Output the [X, Y] coordinate of the center of the cell containing the given text.  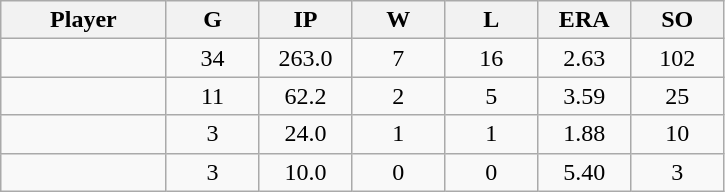
16 [492, 58]
263.0 [306, 58]
5 [492, 96]
24.0 [306, 134]
ERA [584, 20]
IP [306, 20]
10.0 [306, 172]
62.2 [306, 96]
G [212, 20]
2 [398, 96]
25 [678, 96]
10 [678, 134]
L [492, 20]
5.40 [584, 172]
7 [398, 58]
102 [678, 58]
34 [212, 58]
SO [678, 20]
W [398, 20]
Player [84, 20]
11 [212, 96]
1.88 [584, 134]
3.59 [584, 96]
2.63 [584, 58]
